Extract the (x, y) coordinate from the center of the cell holding the provided text.  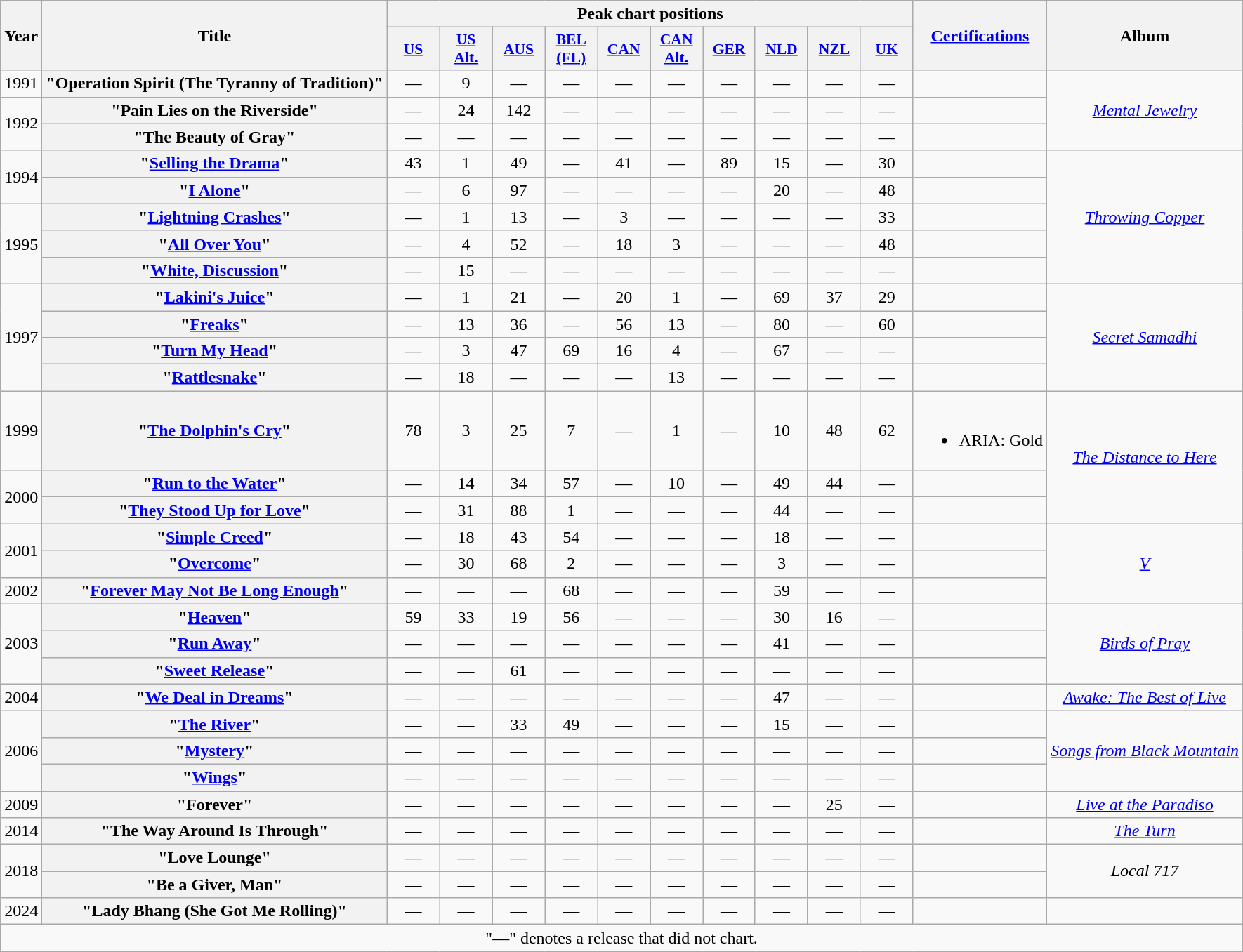
"Forever May Not Be Long Enough" (215, 590)
The Distance to Here (1145, 458)
2000 (21, 497)
2002 (21, 590)
"Run to the Water" (215, 484)
"Pain Lies on the Riverside" (215, 110)
2004 (21, 697)
Birds of Pray (1145, 644)
67 (781, 351)
"The Way Around Is Through" (215, 831)
Throwing Copper (1145, 217)
2006 (21, 751)
V (1145, 564)
57 (572, 484)
78 (413, 431)
1991 (21, 84)
60 (886, 324)
Year (21, 35)
36 (518, 324)
"The Dolphin's Cry" (215, 431)
"Forever" (215, 804)
"The Beauty of Gray" (215, 137)
BEL(FL) (572, 49)
80 (781, 324)
"Overcome" (215, 564)
Title (215, 35)
97 (518, 190)
6 (466, 190)
"Run Away" (215, 644)
"Turn My Head" (215, 351)
1997 (21, 337)
52 (518, 244)
CAN (624, 49)
"I Alone" (215, 190)
37 (834, 297)
14 (466, 484)
1995 (21, 244)
NLD (781, 49)
2003 (21, 644)
GER (729, 49)
62 (886, 431)
19 (518, 617)
88 (518, 510)
"The River" (215, 724)
"Lakini's Juice" (215, 297)
"Sweet Release" (215, 670)
61 (518, 670)
"They Stood Up for Love" (215, 510)
"Love Lounge" (215, 858)
89 (729, 164)
The Turn (1145, 831)
1992 (21, 124)
2018 (21, 871)
Certifications (980, 35)
2024 (21, 911)
UK (886, 49)
US Alt. (466, 49)
"White, Discussion" (215, 270)
"Be a Giver, Man" (215, 885)
31 (466, 510)
ARIA: Gold (980, 431)
Awake: The Best of Live (1145, 697)
1994 (21, 177)
Songs from Black Mountain (1145, 751)
142 (518, 110)
Local 717 (1145, 871)
"All Over You" (215, 244)
24 (466, 110)
2 (572, 564)
"Lightning Crashes" (215, 217)
AUS (518, 49)
34 (518, 484)
7 (572, 431)
"Wings" (215, 777)
US (413, 49)
"Mystery" (215, 751)
Mental Jewelry (1145, 110)
Album (1145, 35)
Peak chart positions (650, 14)
"Operation Spirit (The Tyranny of Tradition)" (215, 84)
2014 (21, 831)
Live at the Paradiso (1145, 804)
CANAlt. (677, 49)
2001 (21, 550)
Secret Samadhi (1145, 337)
"Selling the Drama" (215, 164)
"Freaks" (215, 324)
2009 (21, 804)
"Heaven" (215, 617)
"Simple Creed" (215, 537)
"Lady Bhang (She Got Me Rolling)" (215, 911)
"Rattlesnake" (215, 378)
1999 (21, 431)
"—" denotes a release that did not chart. (622, 938)
9 (466, 84)
21 (518, 297)
54 (572, 537)
NZL (834, 49)
29 (886, 297)
"We Deal in Dreams" (215, 697)
